Identify which cell holds the provided text, then report its [x, y] central coordinate. 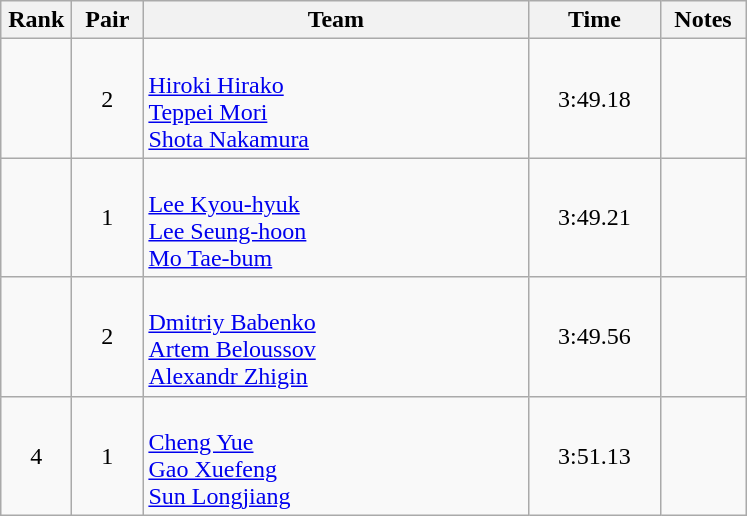
Hiroki HirakoTeppei MoriShota Nakamura [336, 98]
3:49.18 [594, 98]
Cheng YueGao XuefengSun Longjiang [336, 456]
Dmitriy BabenkoArtem BeloussovAlexandr Zhigin [336, 336]
Team [336, 20]
Time [594, 20]
3:49.56 [594, 336]
3:49.21 [594, 218]
Notes [703, 20]
3:51.13 [594, 456]
4 [36, 456]
Pair [108, 20]
Rank [36, 20]
Lee Kyou-hyukLee Seung-hoonMo Tae-bum [336, 218]
